Scan for the cell matching the given text and deliver its (x, y) coordinate at center. 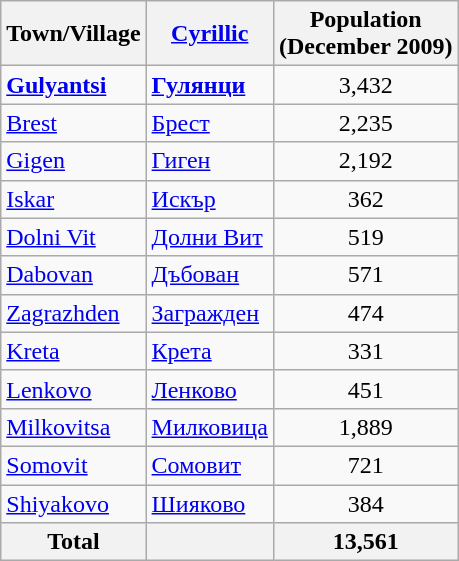
519 (366, 237)
Гиген (210, 161)
2,235 (366, 123)
Долни Вит (210, 237)
Гулянци (210, 85)
Милковица (210, 427)
Brest (74, 123)
384 (366, 503)
Загражден (210, 313)
Iskar (74, 199)
Сомовит (210, 465)
Shiyakovo (74, 503)
Шияково (210, 503)
571 (366, 275)
Cyrillic (210, 34)
Zagrazhden (74, 313)
1,889 (366, 427)
13,561 (366, 542)
Дъбован (210, 275)
474 (366, 313)
Gigen (74, 161)
Ленково (210, 389)
Брест (210, 123)
Dolni Vit (74, 237)
2,192 (366, 161)
721 (366, 465)
Lenkovo (74, 389)
Kreta (74, 351)
451 (366, 389)
331 (366, 351)
362 (366, 199)
Крета (210, 351)
Somovit (74, 465)
Population(December 2009) (366, 34)
Искър (210, 199)
Total (74, 542)
3,432 (366, 85)
Dabovan (74, 275)
Gulyantsi (74, 85)
Milkovitsa (74, 427)
Town/Village (74, 34)
